Provide the [X, Y] coordinate of the cell's center where the given text is located.  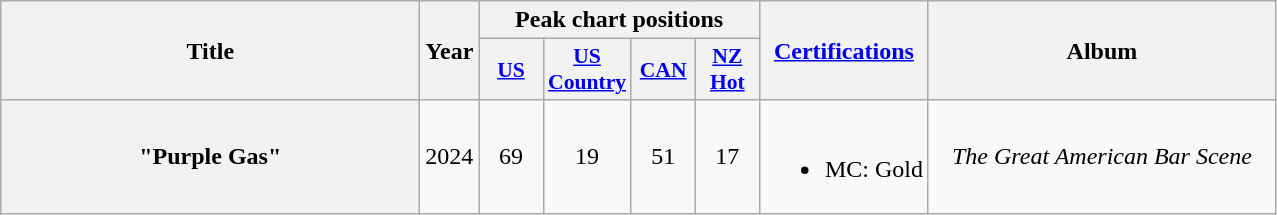
NZ Hot [727, 70]
Album [1102, 50]
51 [663, 156]
2024 [450, 156]
MC: Gold [844, 156]
"Purple Gas" [210, 156]
CAN [663, 70]
69 [511, 156]
Peak chart positions [619, 20]
Certifications [844, 50]
US Country [587, 70]
19 [587, 156]
Title [210, 50]
Year [450, 50]
US [511, 70]
The Great American Bar Scene [1102, 156]
17 [727, 156]
